Find where the given text appears and provide that cell's center as (x, y) coordinate. 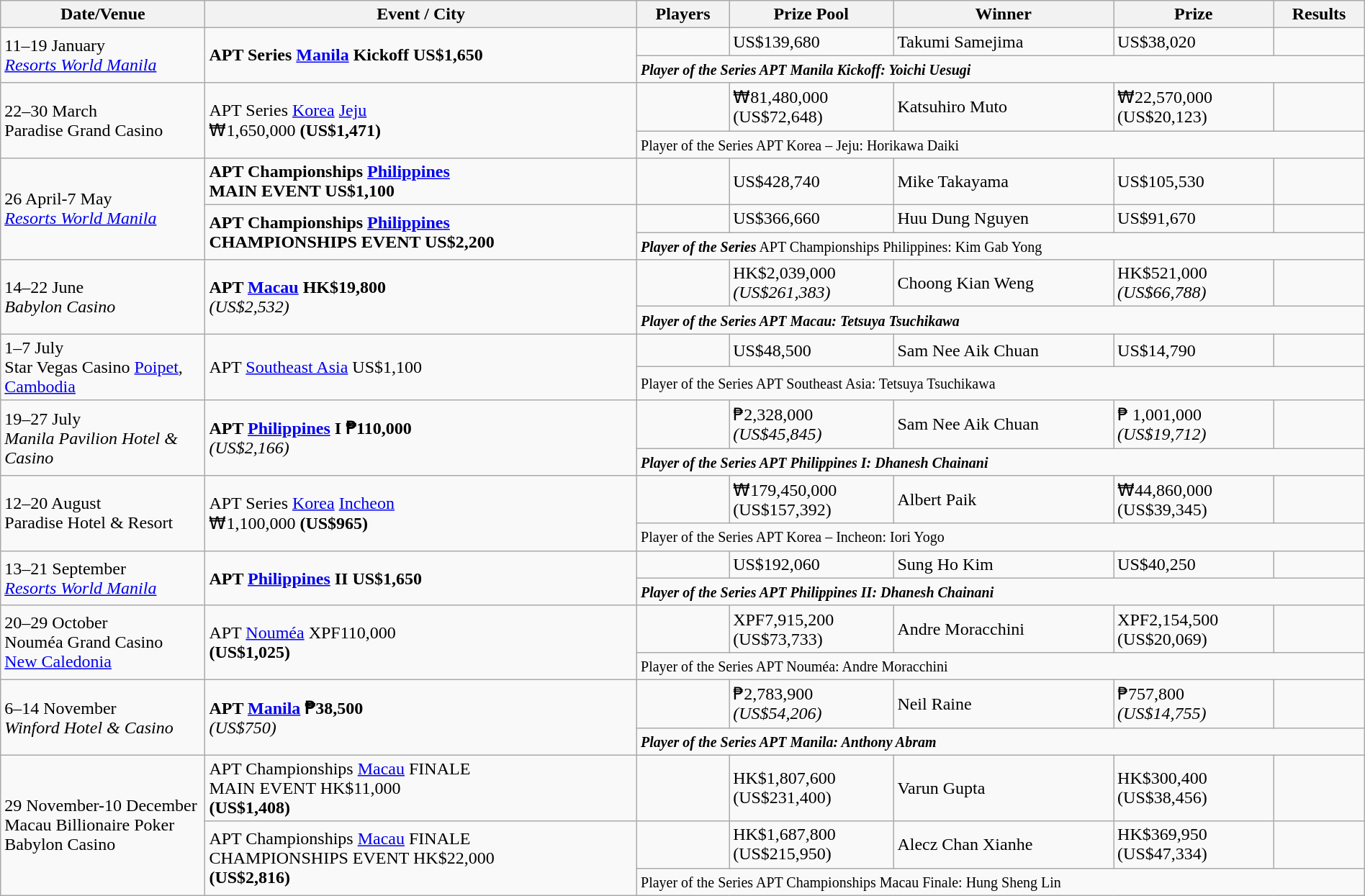
HK$2,039,000(US$261,383) (811, 284)
HK$369,950(US$47,334) (1194, 845)
APT Series Manila Kickoff US$1,650 (421, 55)
APT Nouméa XPF110,000(US$1,025) (421, 642)
US$14,790 (1194, 350)
Player of the Series APT Championships Philippines: Kim Gab Yong (1001, 246)
US$192,060 (811, 564)
20–29 OctoberNouméa Grand CasinoNew Caledonia (103, 642)
Player of the Series APT Korea – Incheon: Iori Yogo (1001, 537)
Player of the Series APT Southeast Asia: Tetsuya Tsuchikawa (1001, 384)
12–20 AugustParadise Hotel & Resort (103, 514)
Katsuhiro Muto (1004, 107)
US$40,250 (1194, 564)
APT Manila ₱38,500(US$750) (421, 717)
XPF7,915,200(US$73,733) (811, 629)
₩22,570,000(US$20,123) (1194, 107)
HK$521,000(US$66,788) (1194, 284)
XPF2,154,500(US$20,069) (1194, 629)
US$139,680 (811, 42)
APT Championships Macau FINALEMAIN EVENT HK$11,000(US$1,408) (421, 788)
APT Philippines I ₱110,000(US$2,166) (421, 438)
APT Series Korea Incheon₩1,100,000 (US$965) (421, 514)
Players (683, 14)
Neil Raine (1004, 704)
APT Southeast Asia US$1,100 (421, 367)
Player of the Series APT Nouméa: Andre Moracchini (1001, 666)
Results (1319, 14)
Player of the Series APT Philippines II: Dhanesh Chainani (1001, 592)
HK$1,807,600(US$231,400) (811, 788)
Takumi Samejima (1004, 42)
US$48,500 (811, 350)
6–14 NovemberWinford Hotel & Casino (103, 717)
Date/Venue (103, 14)
APT Championships Macau FINALECHAMPIONSHIPS EVENT HK$22,000(US$2,816) (421, 858)
₩44,860,000(US$39,345) (1194, 499)
₩81,480,000(US$72,648) (811, 107)
APT Philippines II US$1,650 (421, 578)
29 November-10 DecemberMacau Billionaire PokerBabylon Casino (103, 825)
Player of the Series APT Philippines I: Dhanesh Chainani (1001, 461)
1–7 JulyStar Vegas Casino Poipet, Cambodia (103, 367)
HK$1,687,800(US$215,950) (811, 845)
US$105,530 (1194, 181)
26 April-7 MayResorts World Manila (103, 209)
22–30 MarchParadise Grand Casino (103, 121)
Choong Kian Weng (1004, 284)
APT Series Korea Jeju₩1,650,000 (US$1,471) (421, 121)
Winner (1004, 14)
19–27 JulyManila Pavilion Hotel & Casino (103, 438)
Huu Dung Nguyen (1004, 219)
Player of the Series APT Championships Macau Finale: Hung Sheng Lin (1001, 882)
APT Championships PhilippinesMAIN EVENT US$1,100 (421, 181)
US$91,670 (1194, 219)
Player of the Series APT Manila Kickoff: Yoichi Uesugi (1001, 69)
Alecz Chan Xianhe (1004, 845)
Player of the Series APT Korea – Jeju: Horikawa Daiki (1001, 145)
13–21 SeptemberResorts World Manila (103, 578)
Player of the Series APT Macau: Tetsuya Tsuchikawa (1001, 320)
11–19 JanuaryResorts World Manila (103, 55)
Albert Paik (1004, 499)
Player of the Series APT Manila: Anthony Abram (1001, 741)
Andre Moracchini (1004, 629)
₱2,783,900(US$54,206) (811, 704)
US$38,020 (1194, 42)
₱757,800(US$14,755) (1194, 704)
Sung Ho Kim (1004, 564)
HK$300,400(US$38,456) (1194, 788)
APT Championships PhilippinesCHAMPIONSHIPS EVENT US$2,200 (421, 232)
Varun Gupta (1004, 788)
US$366,660 (811, 219)
₱ 1,001,000(US$19,712) (1194, 425)
₩179,450,000(US$157,392) (811, 499)
₱2,328,000(US$45,845) (811, 425)
Event / City (421, 14)
Prize (1194, 14)
US$428,740 (811, 181)
APT Macau HK$19,800(US$2,532) (421, 297)
Mike Takayama (1004, 181)
14–22 JuneBabylon Casino (103, 297)
Prize Pool (811, 14)
